Capture the cell that displays the provided text and extract its (x, y) central coordinate. 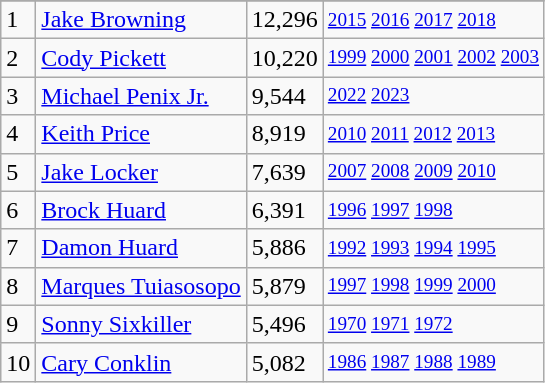
5 (18, 172)
1970 1971 1972 (433, 324)
Brock Huard (141, 210)
2010 2011 2012 2013 (433, 134)
Damon Huard (141, 248)
8,919 (284, 134)
5,082 (284, 362)
Michael Penix Jr. (141, 96)
1999 2000 2001 2002 2003 (433, 58)
9,544 (284, 96)
1997 1998 1999 2000 (433, 286)
Keith Price (141, 134)
4 (18, 134)
2015 2016 2017 2018 (433, 20)
9 (18, 324)
Cody Pickett (141, 58)
5,879 (284, 286)
12,296 (284, 20)
2007 2008 2009 2010 (433, 172)
6 (18, 210)
Jake Locker (141, 172)
7 (18, 248)
5,886 (284, 248)
Sonny Sixkiller (141, 324)
1996 1997 1998 (433, 210)
10,220 (284, 58)
1986 1987 1988 1989 (433, 362)
6,391 (284, 210)
2022 2023 (433, 96)
1 (18, 20)
1992 1993 1994 1995 (433, 248)
Marques Tuiasosopo (141, 286)
Cary Conklin (141, 362)
7,639 (284, 172)
10 (18, 362)
5,496 (284, 324)
Jake Browning (141, 20)
3 (18, 96)
8 (18, 286)
2 (18, 58)
